Output the (X, Y) coordinate of the center of the cell containing the given text.  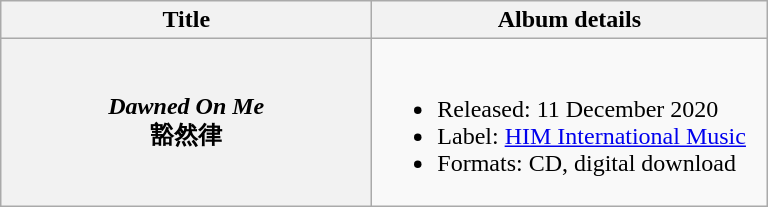
Title (186, 20)
Dawned On Me 豁然律 (186, 122)
Released: 11 December 2020Label: HIM International MusicFormats: CD, digital download (570, 122)
Album details (570, 20)
